Scan for the cell matching the given text and deliver its (X, Y) coordinate at center. 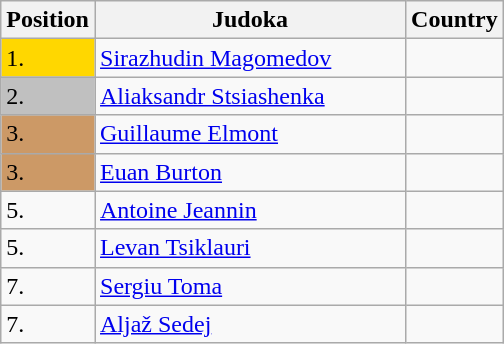
Levan Tsiklauri (250, 248)
2. (48, 96)
Sergiu Toma (250, 286)
Aliaksandr Stsiashenka (250, 96)
Euan Burton (250, 172)
Aljaž Sedej (250, 324)
1. (48, 58)
Antoine Jeannin (250, 210)
Judoka (250, 20)
Sirazhudin Magomedov (250, 58)
Guillaume Elmont (250, 134)
Country (455, 20)
Position (48, 20)
